Determine the [X, Y] coordinate at the center of the cell enclosing the given text.  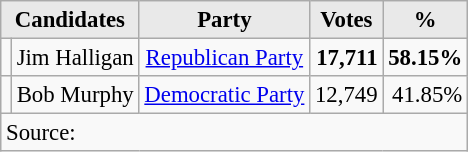
% [426, 20]
Votes [346, 20]
17,711 [346, 58]
Jim Halligan [75, 58]
Candidates [70, 20]
Source: [234, 133]
12,749 [346, 95]
Democratic Party [224, 95]
58.15% [426, 58]
Party [224, 20]
Republican Party [224, 58]
41.85% [426, 95]
Bob Murphy [75, 95]
